Return [x, y] of the center of cell containing provided text 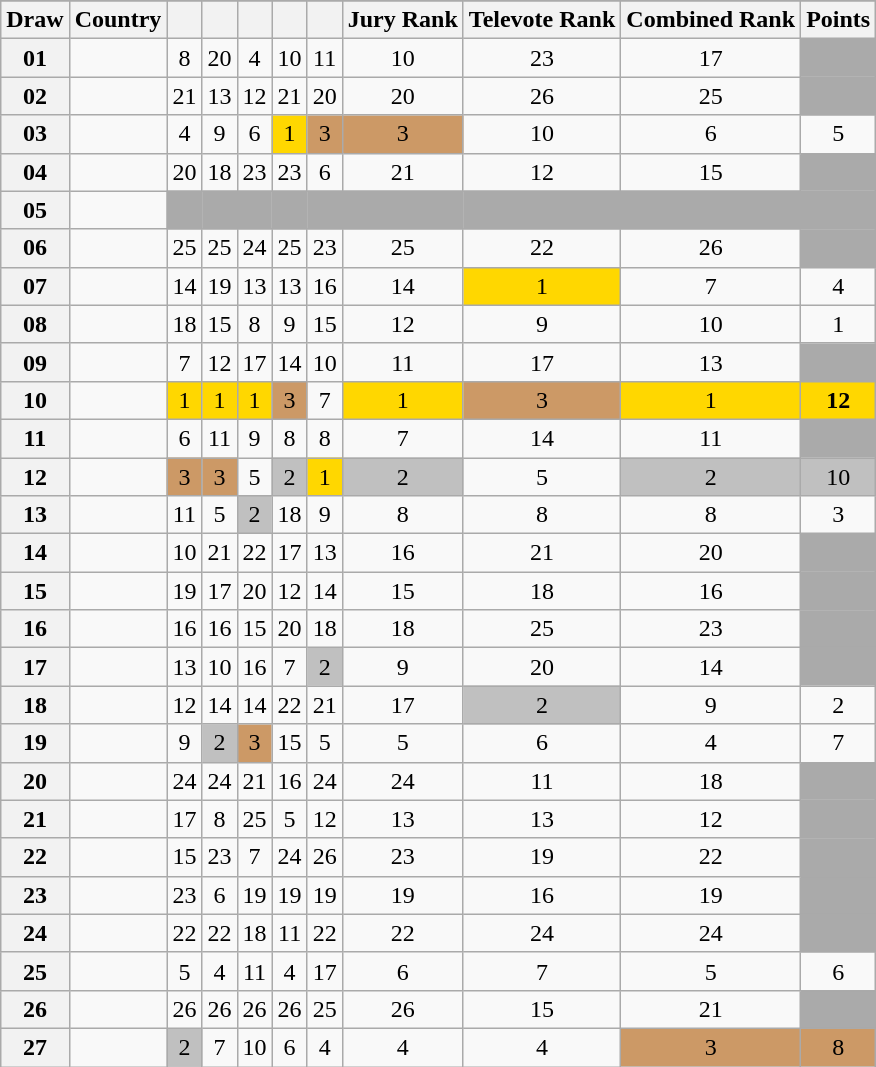
03 [35, 134]
09 [35, 362]
04 [35, 172]
Points [838, 20]
Draw [35, 20]
06 [35, 248]
Jury Rank [402, 20]
27 [35, 1047]
05 [35, 210]
Televote Rank [542, 20]
08 [35, 324]
Combined Rank [711, 20]
02 [35, 96]
01 [35, 58]
07 [35, 286]
Country [118, 20]
